Find where the given text appears and provide that cell's center as [X, Y] coordinate. 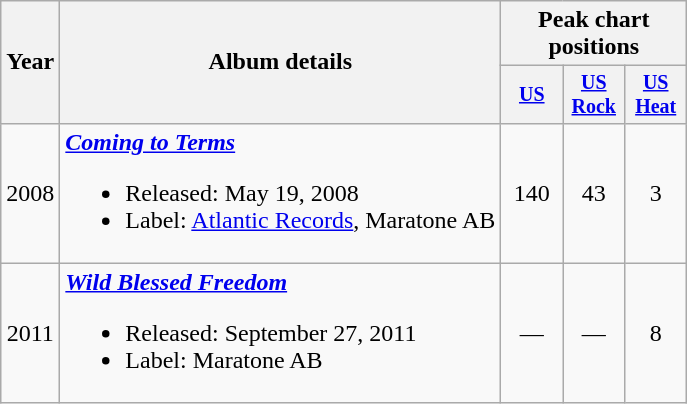
Peak chart positions [594, 34]
140 [532, 193]
Coming to TermsReleased: May 19, 2008Label: Atlantic Records, Maratone AB [280, 193]
US [532, 94]
Wild Blessed FreedomReleased: September 27, 2011Label: Maratone AB [280, 333]
Year [30, 62]
USHeat [656, 94]
3 [656, 193]
2011 [30, 333]
Album details [280, 62]
8 [656, 333]
2008 [30, 193]
43 [594, 193]
USRock [594, 94]
